Identify which cell holds the provided text, then report its (x, y) central coordinate. 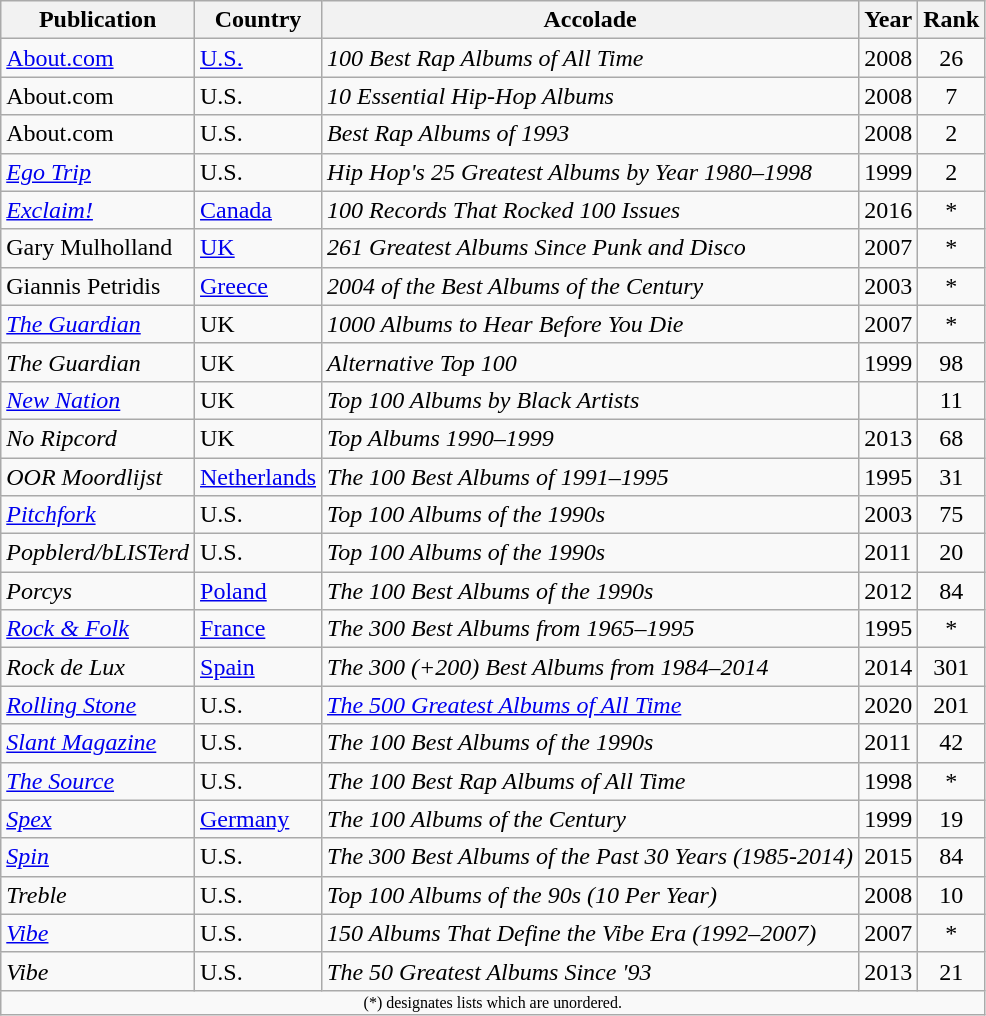
The 50 Greatest Albums Since '93 (590, 971)
Exclaim! (98, 210)
2015 (888, 857)
Treble (98, 895)
The 100 Albums of the Century (590, 819)
Ego Trip (98, 172)
Rock & Folk (98, 629)
261 Greatest Albums Since Punk and Disco (590, 248)
100 Best Rap Albums of All Time (590, 58)
98 (952, 362)
The 500 Greatest Albums of All Time (590, 705)
Spin (98, 857)
The 100 Best Rap Albums of All Time (590, 781)
11 (952, 400)
1000 Albums to Hear Before You Die (590, 324)
Top 100 Albums by Black Artists (590, 400)
Greece (258, 286)
Germany (258, 819)
20 (952, 553)
Pitchfork (98, 515)
26 (952, 58)
No Ripcord (98, 438)
Porcys (98, 591)
Netherlands (258, 477)
Spain (258, 667)
2020 (888, 705)
31 (952, 477)
France (258, 629)
Poland (258, 591)
Gary Mulholland (98, 248)
10 Essential Hip-Hop Albums (590, 96)
Spex (98, 819)
Rock de Lux (98, 667)
7 (952, 96)
The 300 (+200) Best Albums from 1984–2014 (590, 667)
Best Rap Albums of 1993 (590, 134)
2014 (888, 667)
Year (888, 20)
Slant Magazine (98, 743)
75 (952, 515)
Top Albums 1990–1999 (590, 438)
Alternative Top 100 (590, 362)
201 (952, 705)
The Source (98, 781)
Publication (98, 20)
(*) designates lists which are unordered. (493, 1002)
The 100 Best Albums of 1991–1995 (590, 477)
OOR Moordlijst (98, 477)
21 (952, 971)
19 (952, 819)
42 (952, 743)
Hip Hop's 25 Greatest Albums by Year 1980–1998 (590, 172)
2016 (888, 210)
1998 (888, 781)
2012 (888, 591)
Accolade (590, 20)
Giannis Petridis (98, 286)
2004 of the Best Albums of the Century (590, 286)
New Nation (98, 400)
Canada (258, 210)
301 (952, 667)
Country (258, 20)
10 (952, 895)
The 300 Best Albums from 1965–1995 (590, 629)
Top 100 Albums of the 90s (10 Per Year) (590, 895)
100 Records That Rocked 100 Issues (590, 210)
Popblerd/bLISTerd (98, 553)
68 (952, 438)
Rank (952, 20)
Rolling Stone (98, 705)
150 Albums That Define the Vibe Era (1992–2007) (590, 933)
The 300 Best Albums of the Past 30 Years (1985-2014) (590, 857)
